Capture the cell that displays the provided text and extract its (X, Y) central coordinate. 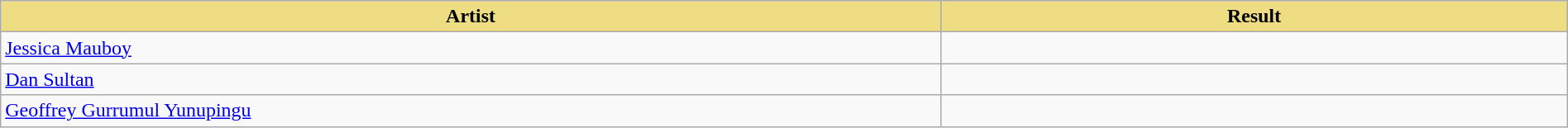
Artist (471, 17)
Jessica Mauboy (471, 48)
Result (1254, 17)
Dan Sultan (471, 79)
Geoffrey Gurrumul Yunupingu (471, 111)
